Pinpoint the cell where the given text exists, returning its [x, y] midpoint coordinate. 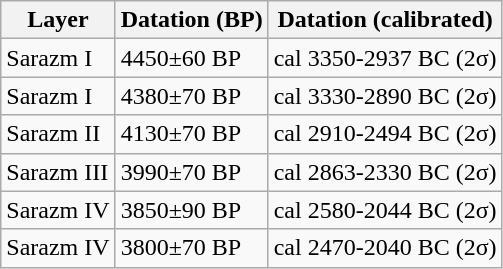
4130±70 BP [192, 134]
cal 2910-2494 BC (2σ) [385, 134]
cal 2470-2040 BC (2σ) [385, 248]
Layer [58, 20]
3990±70 BP [192, 172]
4450±60 BP [192, 58]
Sarazm III [58, 172]
Datation (BP) [192, 20]
Sarazm II [58, 134]
cal 3330-2890 BC (2σ) [385, 96]
cal 2580-2044 BC (2σ) [385, 210]
cal 2863-2330 BC (2σ) [385, 172]
cal 3350-2937 BC (2σ) [385, 58]
3800±70 BP [192, 248]
Datation (calibrated) [385, 20]
3850±90 BP [192, 210]
4380±70 BP [192, 96]
